Capture the cell that displays the provided text and extract its (X, Y) central coordinate. 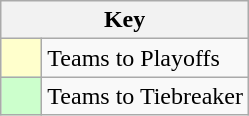
Teams to Playoffs (146, 58)
Key (125, 20)
Teams to Tiebreaker (146, 96)
